For the text-containing cell, return its midpoint in (x, y) coordinate format. 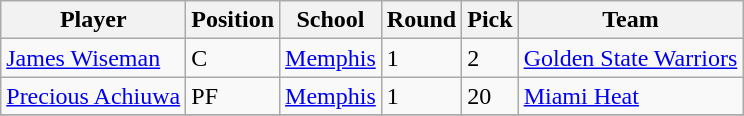
20 (490, 96)
2 (490, 58)
Team (630, 20)
C (233, 58)
PF (233, 96)
Player (94, 20)
Round (421, 20)
Position (233, 20)
Precious Achiuwa (94, 96)
Pick (490, 20)
James Wiseman (94, 58)
Golden State Warriors (630, 58)
Miami Heat (630, 96)
School (331, 20)
